Output the (X, Y) coordinate of the center of the cell containing the given text.  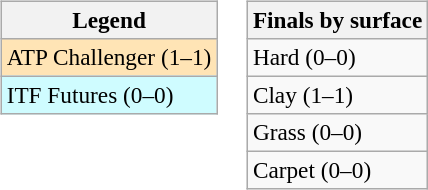
Finals by surface (337, 20)
Hard (0–0) (337, 57)
Clay (1–1) (337, 95)
Grass (0–0) (337, 133)
Carpet (0–0) (337, 171)
Legend (108, 20)
ATP Challenger (1–1) (108, 57)
ITF Futures (0–0) (108, 95)
